Locate the cell with the specified text and output its (x, y) center coordinate. 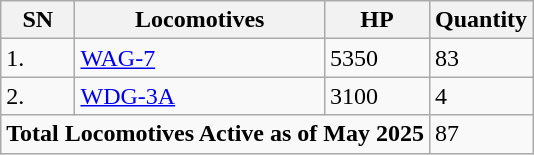
WAG-7 (200, 58)
5350 (378, 58)
Locomotives (200, 20)
Quantity (482, 20)
4 (482, 96)
87 (482, 134)
2. (38, 96)
1. (38, 58)
3100 (378, 96)
HP (378, 20)
83 (482, 58)
WDG-3A (200, 96)
Total Locomotives Active as of May 2025 (216, 134)
SN (38, 20)
